Determine the [X, Y] coordinate at the center of the cell enclosing the given text.  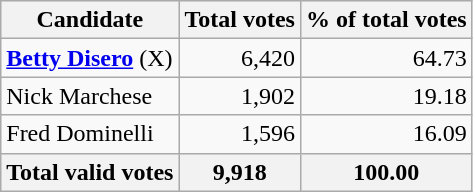
100.00 [386, 172]
Total votes [240, 20]
16.09 [386, 134]
Candidate [90, 20]
Betty Disero (X) [90, 58]
6,420 [240, 58]
9,918 [240, 172]
Nick Marchese [90, 96]
Fred Dominelli [90, 134]
% of total votes [386, 20]
64.73 [386, 58]
1,902 [240, 96]
19.18 [386, 96]
1,596 [240, 134]
Total valid votes [90, 172]
